From the cell containing the given text, extract its center point as [x, y] coordinate. 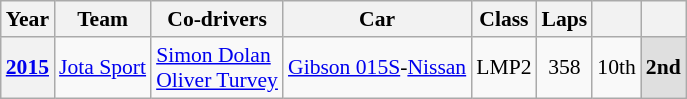
Car [377, 19]
Simon Dolan Oliver Turvey [217, 68]
LMP2 [504, 68]
Jota Sport [102, 68]
Co-drivers [217, 19]
2nd [664, 68]
Year [28, 19]
Laps [565, 19]
2015 [28, 68]
Gibson 015S-Nissan [377, 68]
Team [102, 19]
10th [616, 68]
Class [504, 19]
358 [565, 68]
